Return the (X, Y) coordinate for the center point of the cell that contains the specified text.  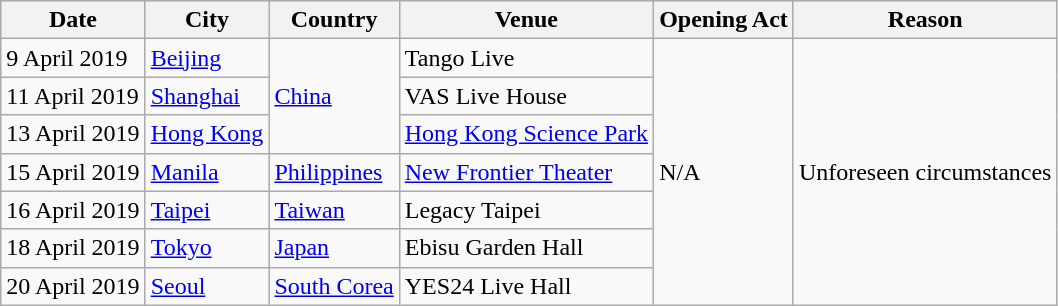
Tokyo (207, 248)
Shanghai (207, 96)
Taiwan (334, 210)
20 April 2019 (73, 286)
9 April 2019 (73, 58)
Beijing (207, 58)
N/A (724, 172)
South Corea (334, 286)
11 April 2019 (73, 96)
Opening Act (724, 20)
13 April 2019 (73, 134)
Hong Kong (207, 134)
Date (73, 20)
Legacy Taipei (526, 210)
Japan (334, 248)
Seoul (207, 286)
16 April 2019 (73, 210)
Taipei (207, 210)
Ebisu Garden Hall (526, 248)
Reason (925, 20)
Venue (526, 20)
Tango Live (526, 58)
Philippines (334, 172)
YES24 Live Hall (526, 286)
City (207, 20)
Hong Kong Science Park (526, 134)
Country (334, 20)
China (334, 96)
New Frontier Theater (526, 172)
Unforeseen circumstances (925, 172)
Manila (207, 172)
VAS Live House (526, 96)
15 April 2019 (73, 172)
18 April 2019 (73, 248)
